Extract the (x, y) coordinate from the center of the cell holding the provided text.  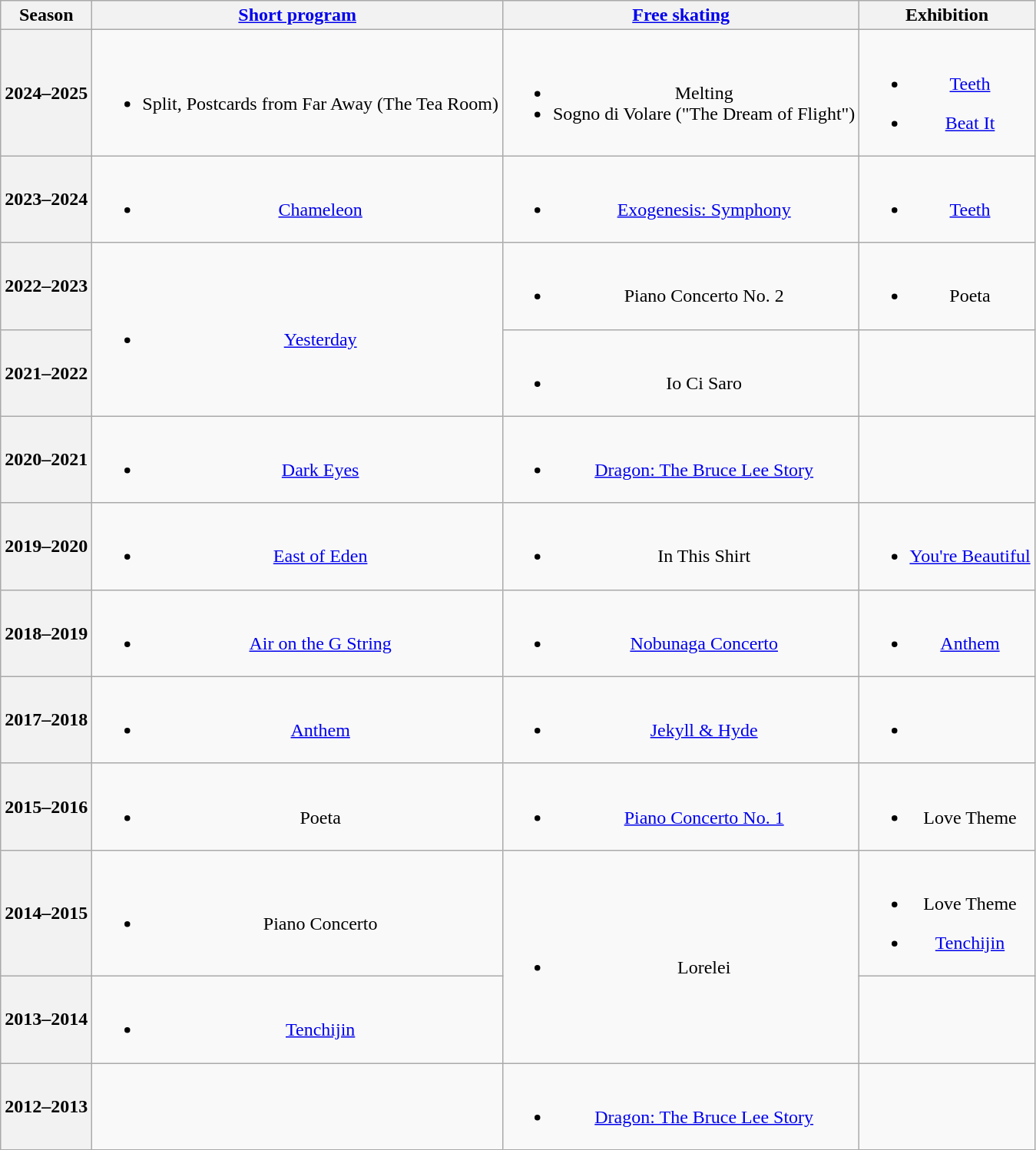
2014–2015 (46, 913)
Io Ci Saro (680, 373)
Piano Concerto (298, 913)
2013–2014 (46, 1019)
2017–2018 (46, 720)
Free skating (680, 15)
Split, Postcards from Far Away (The Tea Room) (298, 93)
2019–2020 (46, 547)
Teeth Beat It (947, 93)
Yesterday (298, 329)
Season (46, 15)
2021–2022 (46, 373)
Love Theme (947, 806)
2020–2021 (46, 459)
Melting Sogno di Volare ("The Dream of Flight") (680, 93)
Teeth (947, 200)
Chameleon (298, 200)
Dark Eyes (298, 459)
In This Shirt (680, 547)
Lorelei (680, 957)
2023–2024 (46, 200)
2018–2019 (46, 633)
Air on the G String (298, 633)
East of Eden (298, 547)
Exogenesis: Symphony (680, 200)
Love Theme Tenchijin (947, 913)
2022–2023 (46, 286)
2015–2016 (46, 806)
Tenchijin (298, 1019)
Piano Concerto No. 2 (680, 286)
You're Beautiful (947, 547)
2024–2025 (46, 93)
Short program (298, 15)
Exhibition (947, 15)
Piano Concerto No. 1 (680, 806)
2012–2013 (46, 1105)
Jekyll & Hyde (680, 720)
Nobunaga Concerto (680, 633)
